Scan for the cell matching the given text and deliver its [x, y] coordinate at center. 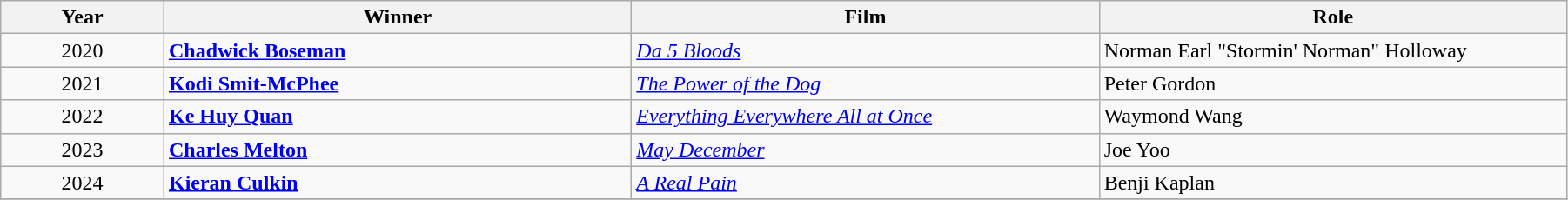
Everything Everywhere All at Once [865, 117]
Chadwick Boseman [397, 50]
2021 [83, 83]
The Power of the Dog [865, 83]
Ke Huy Quan [397, 117]
Joe Yoo [1333, 150]
Kodi Smit-McPhee [397, 83]
May December [865, 150]
2020 [83, 50]
2024 [83, 183]
Charles Melton [397, 150]
Role [1333, 17]
Norman Earl "Stormin' Norman" Holloway [1333, 50]
Film [865, 17]
Peter Gordon [1333, 83]
Winner [397, 17]
Year [83, 17]
A Real Pain [865, 183]
2022 [83, 117]
Kieran Culkin [397, 183]
Da 5 Bloods [865, 50]
2023 [83, 150]
Waymond Wang [1333, 117]
Benji Kaplan [1333, 183]
